Pinpoint the cell where the given text exists, returning its (X, Y) midpoint coordinate. 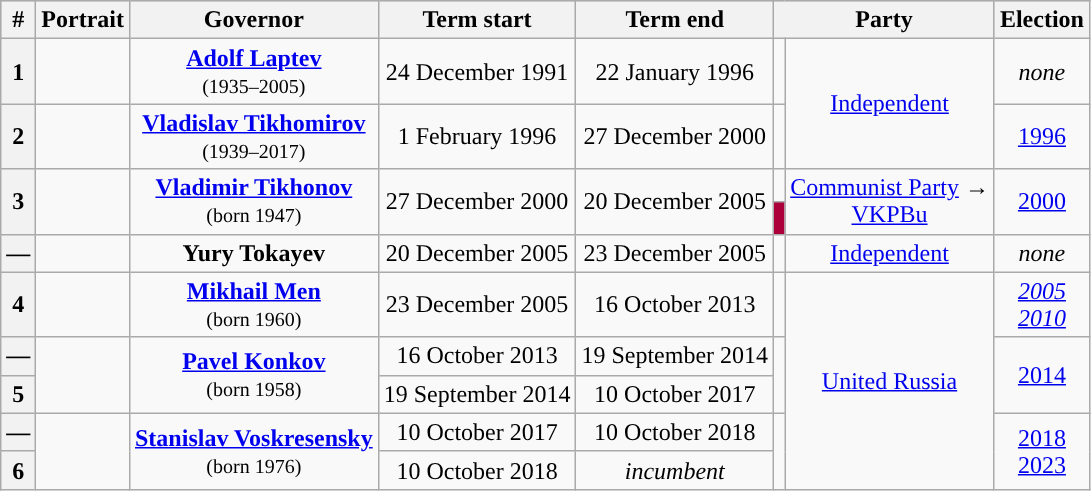
incumbent (675, 470)
3 (18, 202)
1 February 1996 (477, 136)
2 (18, 136)
2000 (1042, 202)
Governor (254, 20)
20182023 (1042, 451)
Portrait (83, 20)
5 (18, 394)
Party (884, 20)
# (18, 20)
2014 (1042, 375)
4 (18, 304)
Pavel Konkov(born 1958) (254, 375)
United Russia (890, 380)
Yury Tokayev (254, 253)
Vladimir Tikhonov(born 1947) (254, 202)
Communist Party →VKPBu (890, 202)
24 December 1991 (477, 72)
22 January 1996 (675, 72)
1 (18, 72)
Election (1042, 20)
1996 (1042, 136)
Stanislav Voskresensky(born 1976) (254, 451)
Adolf Laptev(1935–2005) (254, 72)
6 (18, 470)
Mikhail Men(born 1960) (254, 304)
20052010 (1042, 304)
Vladislav Tikhomirov(1939–2017) (254, 136)
Term start (477, 20)
Term end (675, 20)
